Capture the cell that displays the provided text and extract its (X, Y) central coordinate. 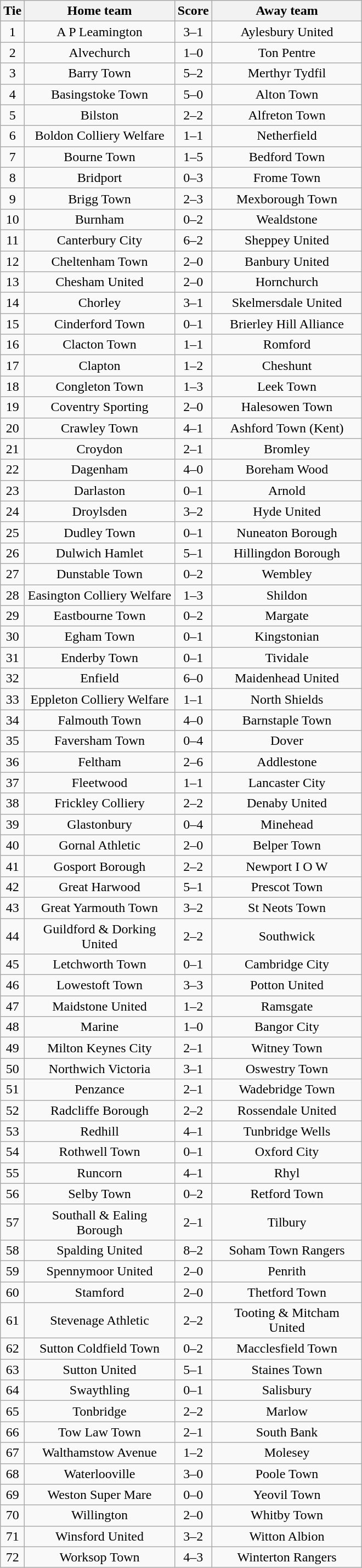
Molesey (287, 1453)
Waterlooville (100, 1474)
Ashford Town (Kent) (287, 428)
Belper Town (287, 845)
Droylsden (100, 511)
Newport I O W (287, 866)
Radcliffe Borough (100, 1110)
70 (13, 1515)
Tooting & Mitcham United (287, 1321)
Romford (287, 345)
Great Harwood (100, 887)
Burnham (100, 219)
Frickley Colliery (100, 803)
Potton United (287, 985)
Easington Colliery Welfare (100, 595)
Whitby Town (287, 1515)
57 (13, 1222)
Dover (287, 741)
44 (13, 936)
5–2 (193, 73)
Cheltenham Town (100, 261)
Canterbury City (100, 240)
Bromley (287, 449)
Addlestone (287, 762)
Gosport Borough (100, 866)
Guildford & Dorking United (100, 936)
28 (13, 595)
48 (13, 1027)
71 (13, 1536)
Witney Town (287, 1048)
Milton Keynes City (100, 1048)
Glastonbury (100, 824)
Nuneaton Borough (287, 532)
Hillingdon Borough (287, 553)
Kingstonian (287, 637)
Boreham Wood (287, 470)
25 (13, 532)
37 (13, 783)
Dulwich Hamlet (100, 553)
18 (13, 386)
13 (13, 282)
St Neots Town (287, 908)
Congleton Town (100, 386)
33 (13, 699)
Barry Town (100, 73)
5 (13, 115)
3 (13, 73)
Enderby Town (100, 658)
Shildon (287, 595)
Runcorn (100, 1173)
Worksop Town (100, 1557)
3–3 (193, 985)
Staines Town (287, 1370)
1–5 (193, 157)
26 (13, 553)
47 (13, 1006)
17 (13, 366)
64 (13, 1390)
60 (13, 1292)
Eastbourne Town (100, 616)
Hyde United (287, 511)
Willington (100, 1515)
15 (13, 324)
Maidenhead United (287, 678)
Chorley (100, 303)
21 (13, 449)
Spalding United (100, 1250)
Bilston (100, 115)
Skelmersdale United (287, 303)
Tie (13, 11)
67 (13, 1453)
Stamford (100, 1292)
Letchworth Town (100, 965)
72 (13, 1557)
A P Leamington (100, 32)
46 (13, 985)
10 (13, 219)
Selby Town (100, 1194)
3–0 (193, 1474)
Retford Town (287, 1194)
8–2 (193, 1250)
0–0 (193, 1495)
Witton Albion (287, 1536)
Cinderford Town (100, 324)
Dudley Town (100, 532)
Swaythling (100, 1390)
Croydon (100, 449)
11 (13, 240)
Southall & Ealing Borough (100, 1222)
4 (13, 94)
69 (13, 1495)
Weston Super Mare (100, 1495)
Dunstable Town (100, 574)
Tonbridge (100, 1411)
6–0 (193, 678)
Merthyr Tydfil (287, 73)
0–3 (193, 178)
27 (13, 574)
Rothwell Town (100, 1152)
66 (13, 1432)
Rhyl (287, 1173)
Winterton Rangers (287, 1557)
North Shields (287, 699)
Frome Town (287, 178)
6–2 (193, 240)
Gornal Athletic (100, 845)
49 (13, 1048)
Away team (287, 11)
Score (193, 11)
South Bank (287, 1432)
Cambridge City (287, 965)
Boldon Colliery Welfare (100, 136)
Arnold (287, 491)
4–3 (193, 1557)
Coventry Sporting (100, 407)
30 (13, 637)
24 (13, 511)
Redhill (100, 1131)
Lowestoft Town (100, 985)
23 (13, 491)
Cheshunt (287, 366)
53 (13, 1131)
Oswestry Town (287, 1069)
Bedford Town (287, 157)
Alton Town (287, 94)
55 (13, 1173)
Clapton (100, 366)
Egham Town (100, 637)
Marlow (287, 1411)
Feltham (100, 762)
39 (13, 824)
43 (13, 908)
Maidstone United (100, 1006)
Macclesfield Town (287, 1349)
Banbury United (287, 261)
Ramsgate (287, 1006)
Faversham Town (100, 741)
9 (13, 198)
Lancaster City (287, 783)
5–0 (193, 94)
1 (13, 32)
Alvechurch (100, 53)
54 (13, 1152)
Salisbury (287, 1390)
59 (13, 1271)
2–6 (193, 762)
50 (13, 1069)
Winsford United (100, 1536)
Tow Law Town (100, 1432)
Penrith (287, 1271)
Dagenham (100, 470)
Home team (100, 11)
22 (13, 470)
Sheppey United (287, 240)
Oxford City (287, 1152)
7 (13, 157)
Southwick (287, 936)
2 (13, 53)
Yeovil Town (287, 1495)
Spennymoor United (100, 1271)
Leek Town (287, 386)
Great Yarmouth Town (100, 908)
Margate (287, 616)
65 (13, 1411)
35 (13, 741)
16 (13, 345)
38 (13, 803)
Thetford Town (287, 1292)
Wembley (287, 574)
Clacton Town (100, 345)
20 (13, 428)
Aylesbury United (287, 32)
Darlaston (100, 491)
Brigg Town (100, 198)
Ton Pentre (287, 53)
Wealdstone (287, 219)
14 (13, 303)
Marine (100, 1027)
Poole Town (287, 1474)
Halesowen Town (287, 407)
2–3 (193, 198)
8 (13, 178)
Wadebridge Town (287, 1090)
Mexborough Town (287, 198)
Bourne Town (100, 157)
Tividale (287, 658)
40 (13, 845)
Chesham United (100, 282)
62 (13, 1349)
68 (13, 1474)
Crawley Town (100, 428)
Eppleton Colliery Welfare (100, 699)
Brierley Hill Alliance (287, 324)
Penzance (100, 1090)
Hornchurch (287, 282)
Enfield (100, 678)
Bridport (100, 178)
36 (13, 762)
19 (13, 407)
Northwich Victoria (100, 1069)
32 (13, 678)
Prescot Town (287, 887)
58 (13, 1250)
61 (13, 1321)
Fleetwood (100, 783)
Stevenage Athletic (100, 1321)
Walthamstow Avenue (100, 1453)
29 (13, 616)
12 (13, 261)
34 (13, 720)
Soham Town Rangers (287, 1250)
52 (13, 1110)
Minehead (287, 824)
Sutton Coldfield Town (100, 1349)
Tilbury (287, 1222)
51 (13, 1090)
41 (13, 866)
Denaby United (287, 803)
Bangor City (287, 1027)
63 (13, 1370)
Barnstaple Town (287, 720)
Tunbridge Wells (287, 1131)
6 (13, 136)
31 (13, 658)
Sutton United (100, 1370)
Netherfield (287, 136)
45 (13, 965)
Rossendale United (287, 1110)
56 (13, 1194)
Falmouth Town (100, 720)
Alfreton Town (287, 115)
42 (13, 887)
Basingstoke Town (100, 94)
